Locate the cell with the specified text and output its (X, Y) center coordinate. 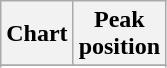
Peakposition (119, 34)
Chart (37, 34)
